Return the (x, y) coordinate for the center point of the cell that contains the specified text.  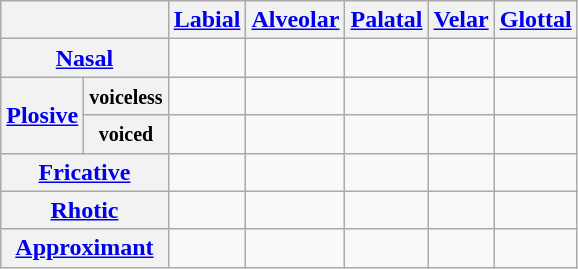
Velar (461, 20)
Labial (207, 20)
Glottal (536, 20)
Approximant (84, 248)
Alveolar (296, 20)
Palatal (386, 20)
Fricative (84, 172)
Plosive (42, 115)
voiced (126, 134)
Rhotic (84, 210)
Nasal (84, 58)
voiceless (126, 96)
